Detect which cell encompasses the target text, then output its [x, y] center coordinate. 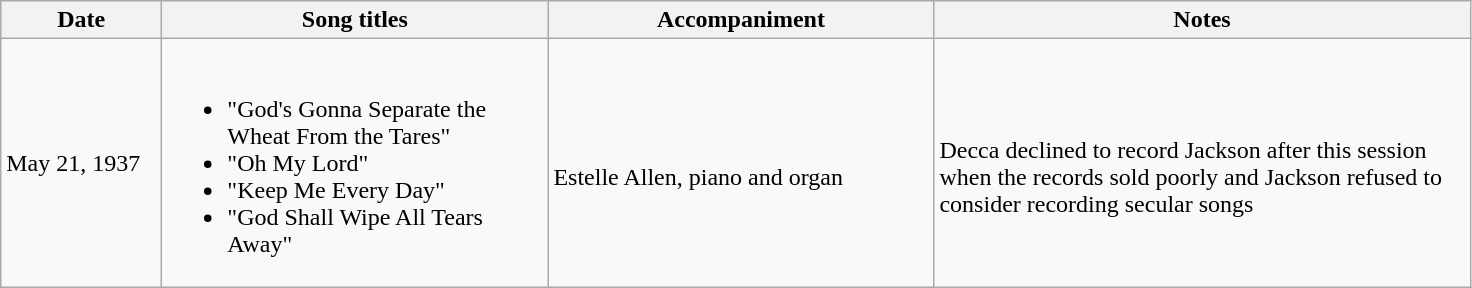
Song titles [355, 20]
Decca declined to record Jackson after this session when the records sold poorly and Jackson refused to consider recording secular songs [1202, 163]
Estelle Allen, piano and organ [741, 163]
Date [82, 20]
Notes [1202, 20]
Accompaniment [741, 20]
"God's Gonna Separate the Wheat From the Tares""Oh My Lord""Keep Me Every Day""God Shall Wipe All Tears Away" [355, 163]
May 21, 1937 [82, 163]
